Capture the cell that displays the provided text and extract its (x, y) central coordinate. 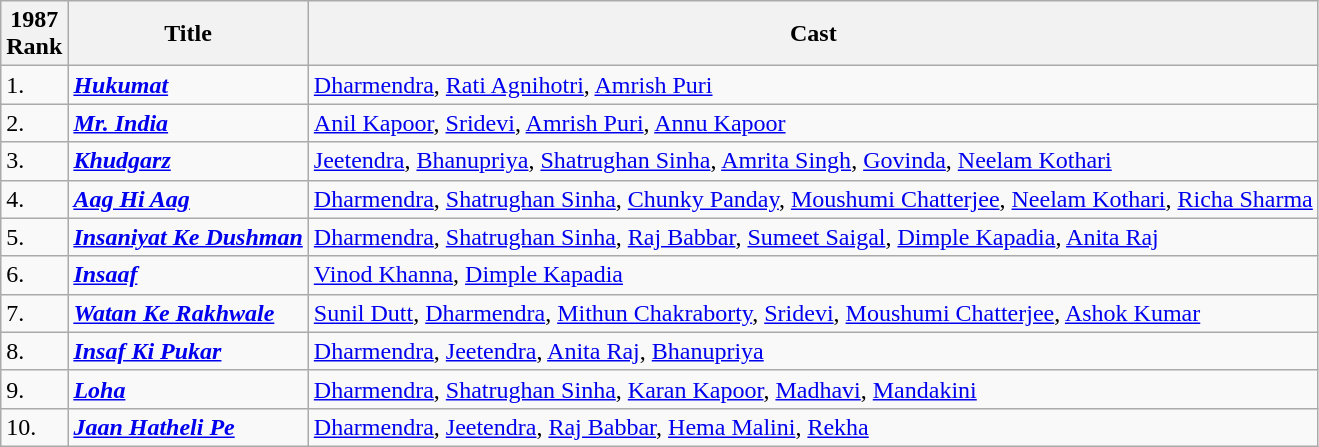
Sunil Dutt, Dharmendra, Mithun Chakraborty, Sridevi, Moushumi Chatterjee, Ashok Kumar (813, 313)
10. (34, 427)
Dharmendra, Shatrughan Sinha, Raj Babbar, Sumeet Saigal, Dimple Kapadia, Anita Raj (813, 237)
Anil Kapoor, Sridevi, Amrish Puri, Annu Kapoor (813, 123)
Insaaf (188, 275)
Dharmendra, Shatrughan Sinha, Chunky Panday, Moushumi Chatterjee, Neelam Kothari, Richa Sharma (813, 199)
1. (34, 85)
7. (34, 313)
Cast (813, 34)
Mr. India (188, 123)
Title (188, 34)
Hukumat (188, 85)
8. (34, 351)
2. (34, 123)
6. (34, 275)
Dharmendra, Jeetendra, Anita Raj, Bhanupriya (813, 351)
Dharmendra, Shatrughan Sinha, Karan Kapoor, Madhavi, Mandakini (813, 389)
Aag Hi Aag (188, 199)
Vinod Khanna, Dimple Kapadia (813, 275)
1987Rank (34, 34)
Dharmendra, Rati Agnihotri, Amrish Puri (813, 85)
Dharmendra, Jeetendra, Raj Babbar, Hema Malini, Rekha (813, 427)
9. (34, 389)
Insaf Ki Pukar (188, 351)
Watan Ke Rakhwale (188, 313)
Insaniyat Ke Dushman (188, 237)
3. (34, 161)
Loha (188, 389)
Khudgarz (188, 161)
5. (34, 237)
Jeetendra, Bhanupriya, Shatrughan Sinha, Amrita Singh, Govinda, Neelam Kothari (813, 161)
Jaan Hatheli Pe (188, 427)
4. (34, 199)
